Scan for the cell matching the given text and deliver its [x, y] coordinate at center. 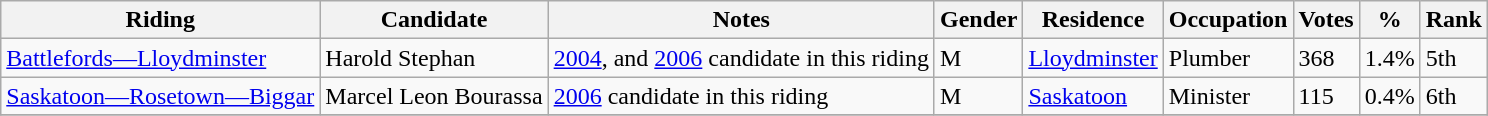
Votes [1326, 20]
2004, and 2006 candidate in this riding [741, 58]
Riding [160, 20]
Gender [978, 20]
Saskatoon [1093, 96]
1.4% [1390, 58]
Minister [1228, 96]
115 [1326, 96]
Lloydminster [1093, 58]
Residence [1093, 20]
2006 candidate in this riding [741, 96]
Saskatoon—Rosetown—Biggar [160, 96]
Battlefords—Lloydminster [160, 58]
Plumber [1228, 58]
Marcel Leon Bourassa [434, 96]
Rank [1454, 20]
0.4% [1390, 96]
5th [1454, 58]
% [1390, 20]
Occupation [1228, 20]
Notes [741, 20]
368 [1326, 58]
Harold Stephan [434, 58]
6th [1454, 96]
Candidate [434, 20]
